Detect which cell encompasses the target text, then output its (x, y) center coordinate. 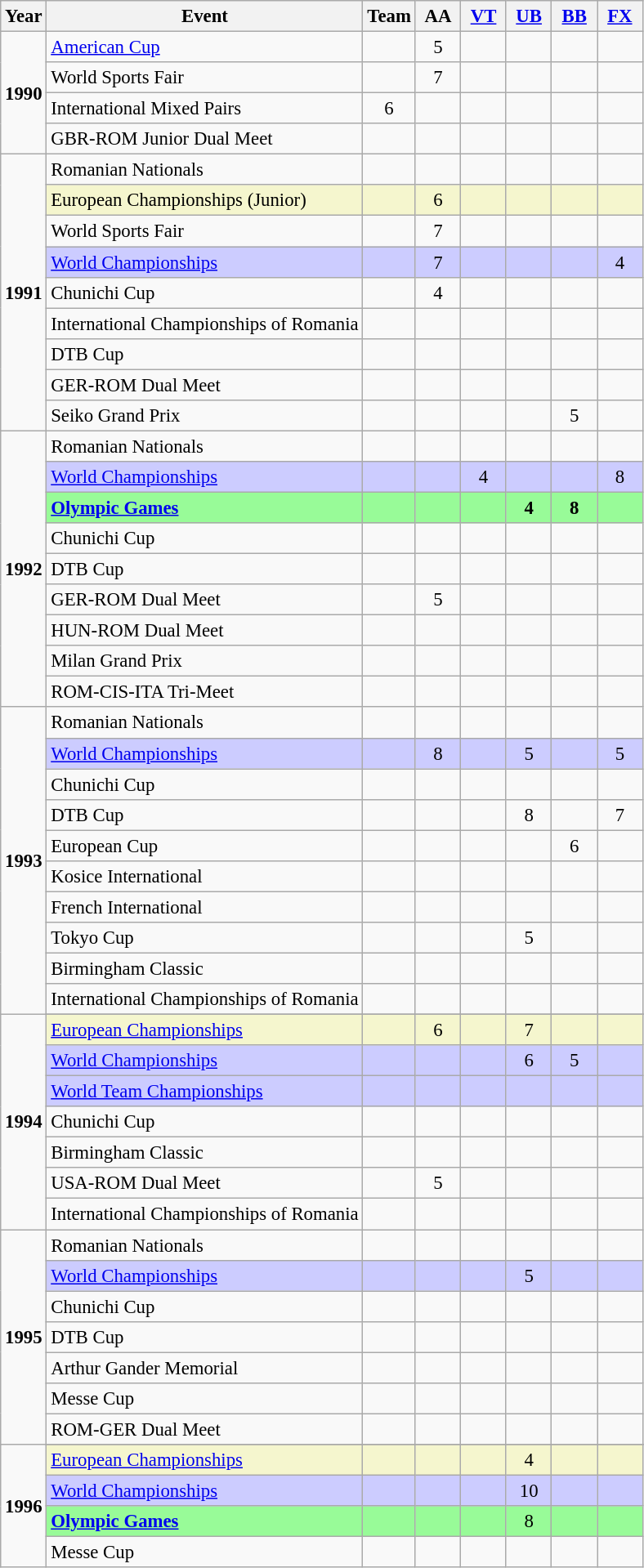
1990 (24, 93)
Arthur Gander Memorial (204, 1368)
10 (529, 1490)
ROM-CIS-ITA Tri-Meet (204, 692)
World Team Championships (204, 1092)
European Championships (Junior) (204, 200)
1991 (24, 293)
European Cup (204, 846)
VT (484, 16)
UB (529, 16)
Team (389, 16)
Year (24, 16)
GBR-ROM Junior Dual Meet (204, 139)
International Mixed Pairs (204, 109)
ROM-GER Dual Meet (204, 1429)
French International (204, 907)
American Cup (204, 47)
BB (575, 16)
1994 (24, 1123)
Seiko Grand Prix (204, 416)
FX (620, 16)
Milan Grand Prix (204, 661)
Kosice International (204, 877)
HUN-ROM Dual Meet (204, 631)
1993 (24, 861)
USA-ROM Dual Meet (204, 1184)
AA (438, 16)
1995 (24, 1337)
1992 (24, 569)
Tokyo Cup (204, 938)
1996 (24, 1506)
Event (204, 16)
